Identify which cell holds the provided text, then report its (X, Y) central coordinate. 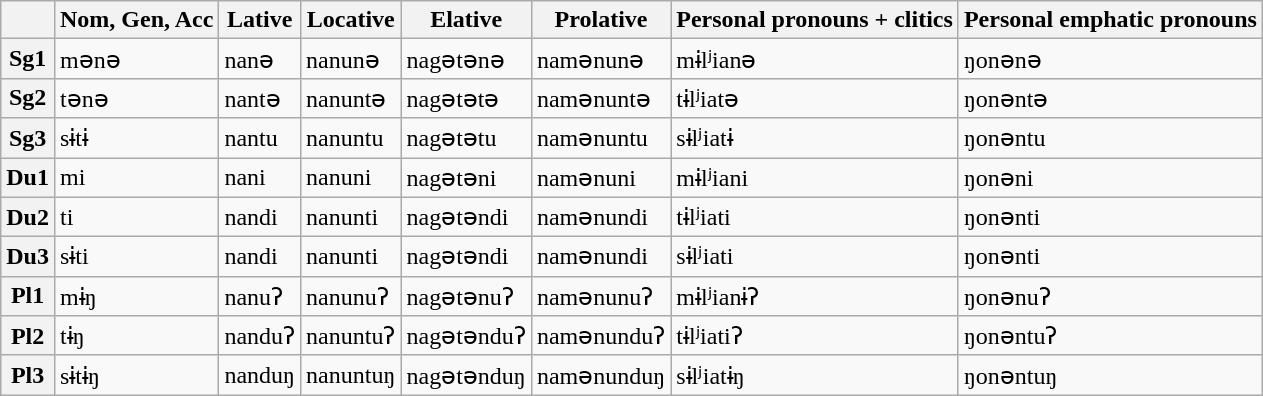
nantu (260, 138)
mɨlʲianə (815, 59)
Sg2 (28, 98)
nanuʔ (260, 296)
namənunduŋ (600, 375)
tɨlʲiati (815, 217)
nani (260, 178)
sɨlʲiatɨŋ (815, 375)
Lative (260, 20)
namənunduʔ (600, 336)
nanduŋ (260, 375)
namənuni (600, 178)
ŋonəni (1110, 178)
tɨlʲiatə (815, 98)
nanuni (351, 178)
Sg3 (28, 138)
Sg1 (28, 59)
mənə (136, 59)
nanuntuŋ (351, 375)
namənuntu (600, 138)
sɨlʲiatɨ (815, 138)
nagətənuʔ (466, 296)
tɨlʲiatiʔ (815, 336)
ŋonənuʔ (1110, 296)
sɨlʲiati (815, 257)
Du2 (28, 217)
Du3 (28, 257)
Du1 (28, 178)
mɨlʲianɨʔ (815, 296)
namənunə (600, 59)
nanuntuʔ (351, 336)
nantə (260, 98)
mɨlʲiani (815, 178)
nagətəni (466, 178)
nanduʔ (260, 336)
nagətətu (466, 138)
sɨtɨ (136, 138)
Personal emphatic pronouns (1110, 20)
ŋonəntu (1110, 138)
tɨŋ (136, 336)
Elative (466, 20)
namənunuʔ (600, 296)
ŋonənə (1110, 59)
namənuntə (600, 98)
nagətətə (466, 98)
mi (136, 178)
ŋonəntuʔ (1110, 336)
Personal pronouns + clitics (815, 20)
sɨti (136, 257)
Prolative (600, 20)
nanunuʔ (351, 296)
Pl1 (28, 296)
nanə (260, 59)
nagətənduʔ (466, 336)
ti (136, 217)
Locative (351, 20)
Pl3 (28, 375)
tənə (136, 98)
nagətənə (466, 59)
ŋonəntuŋ (1110, 375)
nanuntə (351, 98)
mɨŋ (136, 296)
nanuntu (351, 138)
sɨtɨŋ (136, 375)
Pl2 (28, 336)
nagətənduŋ (466, 375)
nanunə (351, 59)
Nom, Gen, Acc (136, 20)
ŋonəntə (1110, 98)
